Provide the [x, y] coordinate of the cell's center where the given text is located.  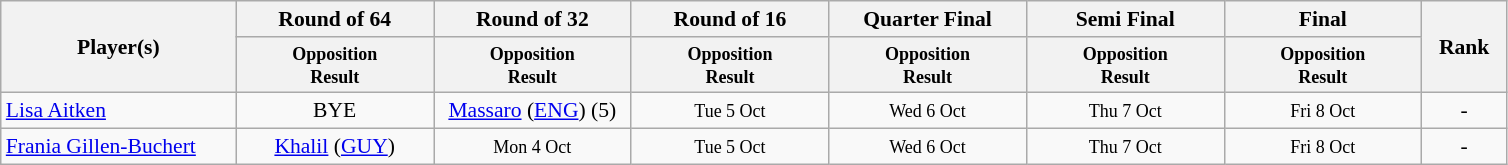
Semi Final [1125, 19]
Player(s) [118, 47]
Lisa Aitken [118, 111]
Frania Gillen-Buchert [118, 147]
BYE [335, 111]
Rank [1464, 47]
Round of 64 [335, 19]
Mon 4 Oct [533, 147]
Khalil (GUY) [335, 147]
Round of 32 [533, 19]
Final [1323, 19]
Massaro (ENG) (5) [533, 111]
Round of 16 [730, 19]
Quarter Final [928, 19]
